Output the [x, y] coordinate of the center of the cell containing the given text.  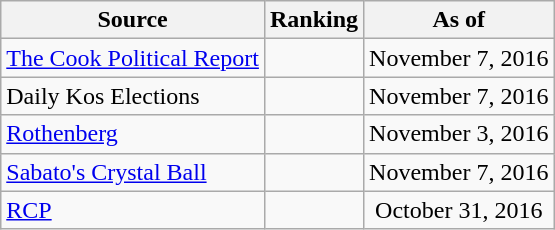
Source [133, 20]
November 3, 2016 [459, 134]
RCP [133, 210]
The Cook Political Report [133, 58]
Sabato's Crystal Ball [133, 172]
Ranking [314, 20]
Rothenberg [133, 134]
October 31, 2016 [459, 210]
As of [459, 20]
Daily Kos Elections [133, 96]
